Return the (X, Y) coordinate for the center point of the cell that contains the specified text.  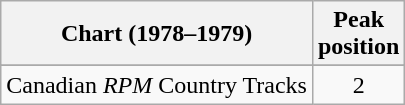
2 (358, 85)
Chart (1978–1979) (157, 34)
Peakposition (358, 34)
Canadian RPM Country Tracks (157, 85)
